Pinpoint the cell where the given text exists, returning its [X, Y] midpoint coordinate. 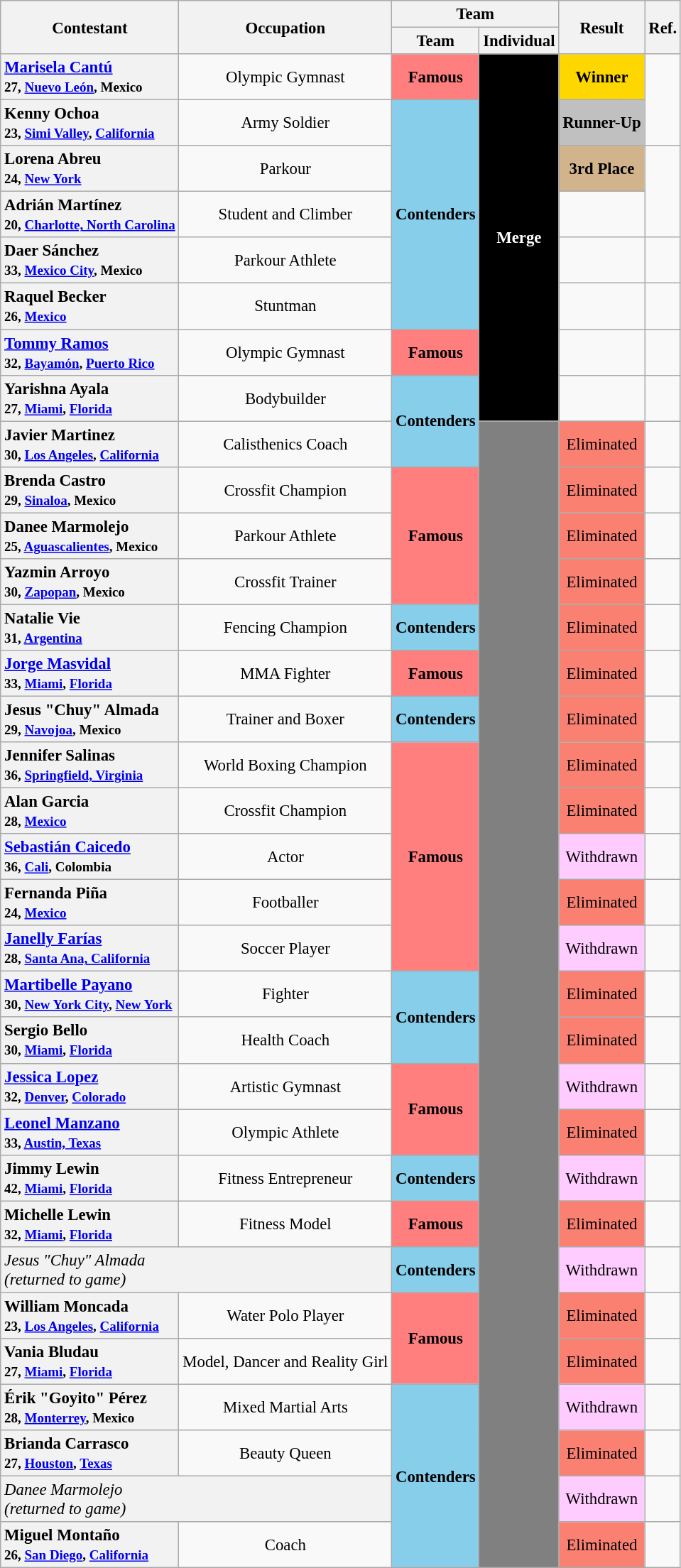
Jorge Masvidal33, Miami, Florida [89, 673]
Occupation [285, 27]
William Moncada23, Los Angeles, California [89, 1315]
Martibelle Payano30, New York City, New York [89, 994]
Daer Sánchez33, Mexico City, Mexico [89, 260]
Jesus "Chuy" Almada(returned to game) [196, 1270]
Brenda Castro29, Sinaloa, Mexico [89, 490]
Leonel Manzano33, Austin, Texas [89, 1132]
Stuntman [285, 307]
Brianda Carrasco27, Houston, Texas [89, 1453]
Lorena Abreu24, New York [89, 169]
Health Coach [285, 1041]
Jesus "Chuy" Almada29, Navojoa, Mexico [89, 719]
Fitness Entrepreneur [285, 1177]
Yarishna Ayala27, Miami, Florida [89, 398]
Mixed Martial Arts [285, 1408]
Janelly Farías28, Santa Ana, California [89, 949]
Fencing Champion [285, 628]
Footballer [285, 903]
Contestant [89, 27]
MMA Fighter [285, 673]
Ref. [663, 27]
Student and Climber [285, 214]
Raquel Becker26, Mexico [89, 307]
Crossfit Trainer [285, 582]
Trainer and Boxer [285, 719]
Sebastián Caicedo36, Cali, Colombia [89, 856]
Yazmin Arroyo30, Zapopan, Mexico [89, 582]
Fernanda Piña24, Mexico [89, 903]
Individual [519, 41]
Natalie Vie31, Argentina [89, 628]
Fighter [285, 994]
Javier Martinez30, Los Angeles, California [89, 445]
Artistic Gymnast [285, 1087]
Soccer Player [285, 949]
Miguel Montaño26, San Diego, California [89, 1545]
Jessica Lopez32, Denver, Colorado [89, 1087]
Army Soldier [285, 124]
Jennifer Salinas36, Springfield, Virginia [89, 766]
Vania Bludau27, Miami, Florida [89, 1362]
Olympic Athlete [285, 1132]
Model, Dancer and Reality Girl [285, 1362]
Bodybuilder [285, 398]
Alan Garcia28, Mexico [89, 811]
Runner-Up [602, 124]
Fitness Model [285, 1224]
Marisela Cantú27, Nuevo León, Mexico [89, 77]
Calisthenics Coach [285, 445]
Sergio Bello30, Miami, Florida [89, 1041]
Jimmy Lewin42, Miami, Florida [89, 1177]
Adrián Martínez20, Charlotte, North Carolina [89, 214]
3rd Place [602, 169]
World Boxing Champion [285, 766]
Kenny Ochoa23, Simi Valley, California [89, 124]
Actor [285, 856]
Water Polo Player [285, 1315]
Michelle Lewin32, Miami, Florida [89, 1224]
Danee Marmolejo(returned to game) [196, 1500]
Coach [285, 1545]
Beauty Queen [285, 1453]
Danee Marmolejo25, Aguascalientes, Mexico [89, 535]
Result [602, 27]
Tommy Ramos32, Bayamón, Puerto Rico [89, 352]
Érik "Goyito" Pérez28, Monterrey, Mexico [89, 1408]
Winner [602, 77]
Merge [519, 237]
Parkour [285, 169]
